Identify which cell holds the provided text, then report its [x, y] central coordinate. 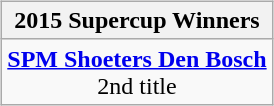
2015 Supercup Winners [137, 20]
SPM Shoeters Den Bosch2nd title [137, 72]
